Return the [x, y] coordinate for the center point of the cell that contains the specified text.  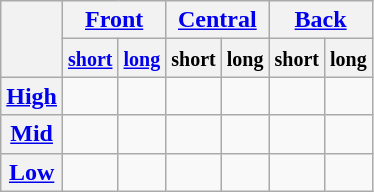
Mid [32, 134]
Central [218, 20]
Back [320, 20]
Front [114, 20]
Low [32, 172]
High [32, 96]
